Locate the cell with the specified text and output its [x, y] center coordinate. 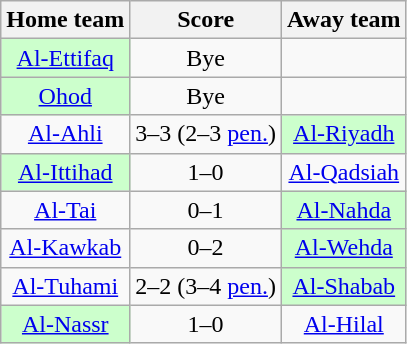
Al-Qadsiah [344, 172]
0–1 [206, 210]
Al-Shabab [344, 286]
Al-Ahli [66, 134]
Score [206, 20]
Al-Tai [66, 210]
3–3 (2–3 pen.) [206, 134]
Al-Ittihad [66, 172]
Al-Wehda [344, 248]
Al-Nahda [344, 210]
0–2 [206, 248]
Al-Ettifaq [66, 58]
Al-Kawkab [66, 248]
Al-Hilal [344, 324]
Al-Nassr [66, 324]
2–2 (3–4 pen.) [206, 286]
Away team [344, 20]
Al-Tuhami [66, 286]
Home team [66, 20]
Al-Riyadh [344, 134]
Ohod [66, 96]
